Detect which cell encompasses the target text, then output its (X, Y) center coordinate. 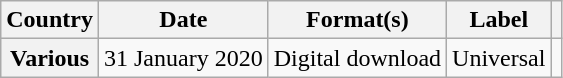
Label (499, 20)
Country (50, 20)
Various (50, 58)
Date (183, 20)
Universal (499, 58)
Digital download (357, 58)
31 January 2020 (183, 58)
Format(s) (357, 20)
